Locate the cell with the specified text and output its [x, y] center coordinate. 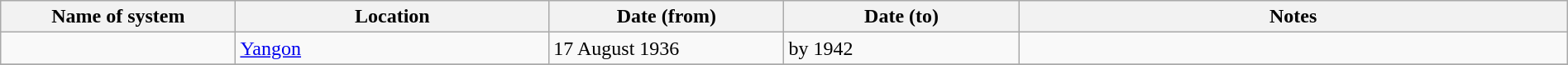
Notes [1293, 17]
Date (from) [667, 17]
17 August 1936 [667, 48]
Date (to) [901, 17]
Yangon [392, 48]
Name of system [118, 17]
by 1942 [901, 48]
Location [392, 17]
